Detect which cell encompasses the target text, then output its [X, Y] center coordinate. 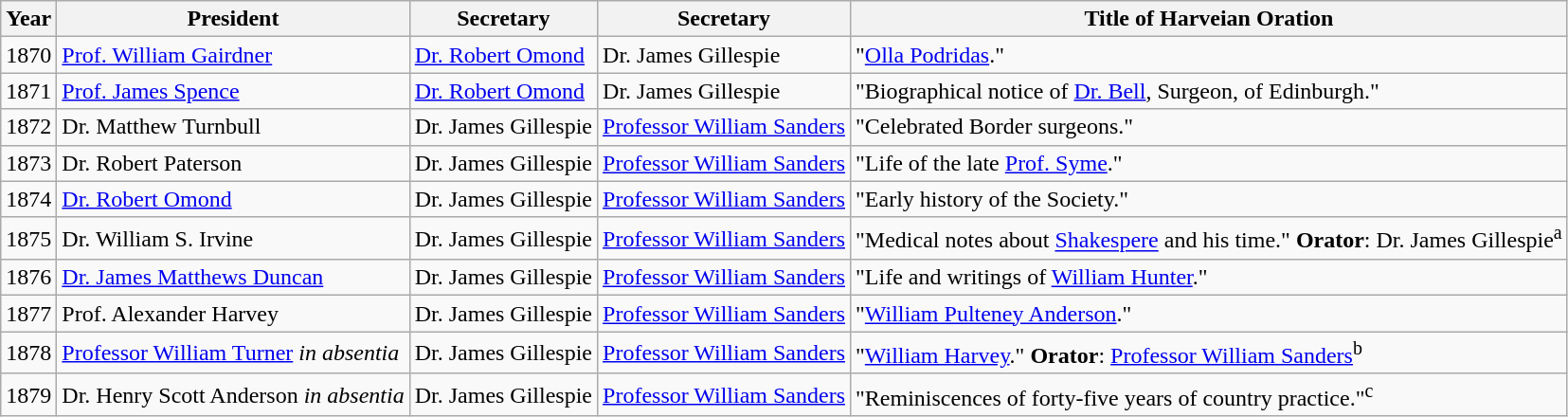
President [233, 19]
"Biographical notice of Dr. Bell, Surgeon, of Edinburgh." [1209, 91]
1878 [28, 353]
Professor William Turner in absentia [233, 353]
Prof. William Gairdner [233, 55]
Year [28, 19]
Dr. James Matthews Duncan [233, 278]
Prof. James Spence [233, 91]
"Life and writings of William Hunter." [1209, 278]
1871 [28, 91]
"Olla Podridas." [1209, 55]
1874 [28, 199]
1877 [28, 314]
Dr. William S. Irvine [233, 239]
"William Harvey." Orator: Professor William Sandersb [1209, 353]
"Reminiscences of forty-five years of country practice."c [1209, 394]
Dr. Matthew Turnbull [233, 127]
"Medical notes about Shakespere and his time." Orator: Dr. James Gillespiea [1209, 239]
Title of Harveian Oration [1209, 19]
1872 [28, 127]
Prof. Alexander Harvey [233, 314]
1879 [28, 394]
1875 [28, 239]
Dr. Henry Scott Anderson in absentia [233, 394]
"Life of the late Prof. Syme." [1209, 163]
1873 [28, 163]
"Early history of the Society." [1209, 199]
1876 [28, 278]
"Celebrated Border surgeons." [1209, 127]
1870 [28, 55]
"William Pulteney Anderson." [1209, 314]
Dr. Robert Paterson [233, 163]
